Pinpoint the cell where the given text exists, returning its [x, y] midpoint coordinate. 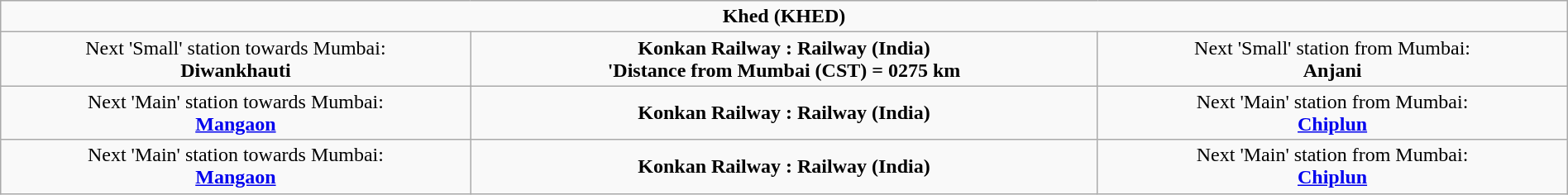
Next 'Small' station towards Mumbai:Diwankhauti [236, 59]
Konkan Railway : Railway (India)'Distance from Mumbai (CST) = 0275 km [784, 59]
Khed (KHED) [784, 17]
Next 'Small' station from Mumbai:Anjani [1332, 59]
